Find where the given text appears and provide that cell's center as (X, Y) coordinate. 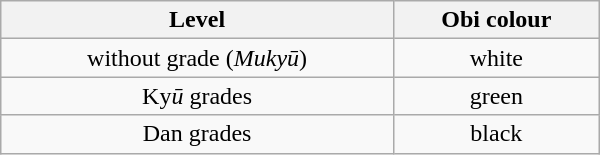
Dan grades (198, 134)
Level (198, 20)
black (496, 134)
Obi colour (496, 20)
Kyū grades (198, 96)
white (496, 58)
without grade (Mukyū) (198, 58)
green (496, 96)
